Pinpoint the cell where the given text exists, returning its (X, Y) midpoint coordinate. 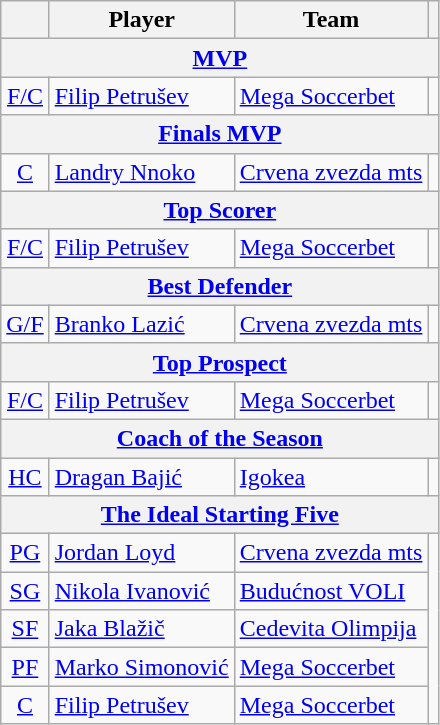
Coach of the Season (220, 438)
Marko Simonović (142, 667)
Best Defender (220, 286)
HC (25, 477)
The Ideal Starting Five (220, 515)
Top Scorer (220, 210)
PF (25, 667)
PG (25, 553)
MVP (220, 58)
SG (25, 591)
SF (25, 629)
Nikola Ivanović (142, 591)
Jaka Blažič (142, 629)
Dragan Bajić (142, 477)
Landry Nnoko (142, 172)
Budućnost VOLI (331, 591)
Player (142, 20)
Branko Lazić (142, 324)
Jordan Loyd (142, 553)
Igokea (331, 477)
Cedevita Olimpija (331, 629)
G/F (25, 324)
Team (331, 20)
Top Prospect (220, 362)
Finals MVP (220, 134)
